Return [x, y] of the center of cell containing provided text 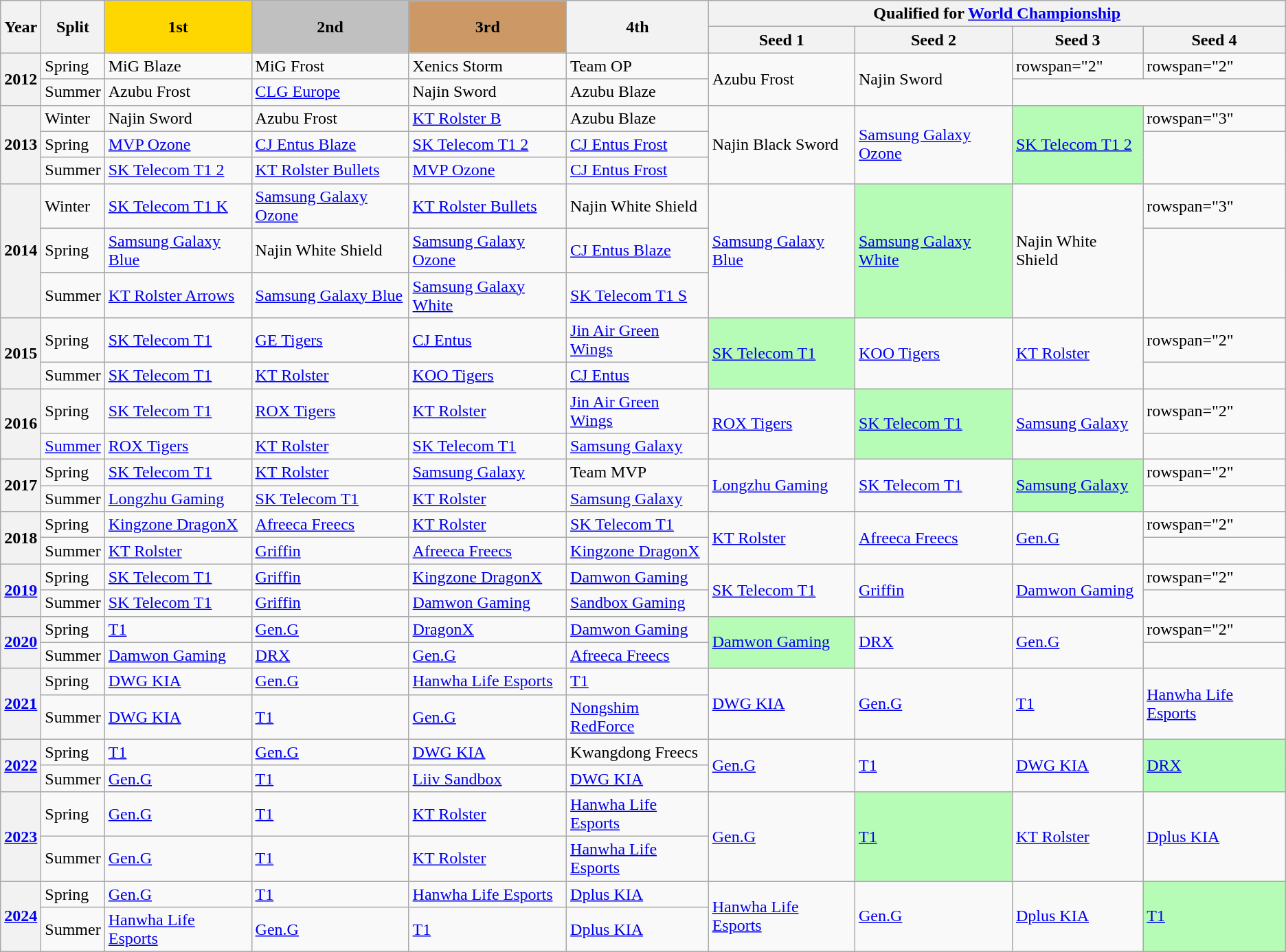
2023 [21, 836]
Seed 4 [1215, 40]
Najin Black Sword [782, 144]
⁠SK Telecom T1 S [638, 295]
2013 [21, 144]
2019 [21, 590]
Team MVP [638, 473]
Xenics Storm [488, 66]
1st [178, 27]
KT Rolster B [488, 118]
MiG Blaze [178, 66]
GE Tigers [330, 339]
3rd [488, 27]
2016 [21, 424]
4th [638, 27]
⁠SK Telecom T1 2 [178, 170]
2018 [21, 538]
Kwangdong Freecs [638, 752]
Seed 3 [1077, 40]
2015 [21, 353]
Qualified for World Championship [997, 14]
Liiv Sandbox [488, 778]
MiG Frost [330, 66]
2024 [21, 916]
2nd [330, 27]
2017 [21, 486]
Seed 1 [782, 40]
Split [73, 27]
2021 [21, 703]
2014 [21, 250]
SK Telecom T1 K [178, 206]
Nongshim RedForce [638, 717]
Year [21, 27]
KT Rolster Arrows [178, 295]
Sandbox Gaming [638, 603]
CLG Europe [330, 92]
2012 [21, 79]
Seed 2 [933, 40]
Team OP [638, 66]
2022 [21, 765]
DragonX [488, 629]
2020 [21, 642]
